For the text-containing cell, return its midpoint in [X, Y] coordinate format. 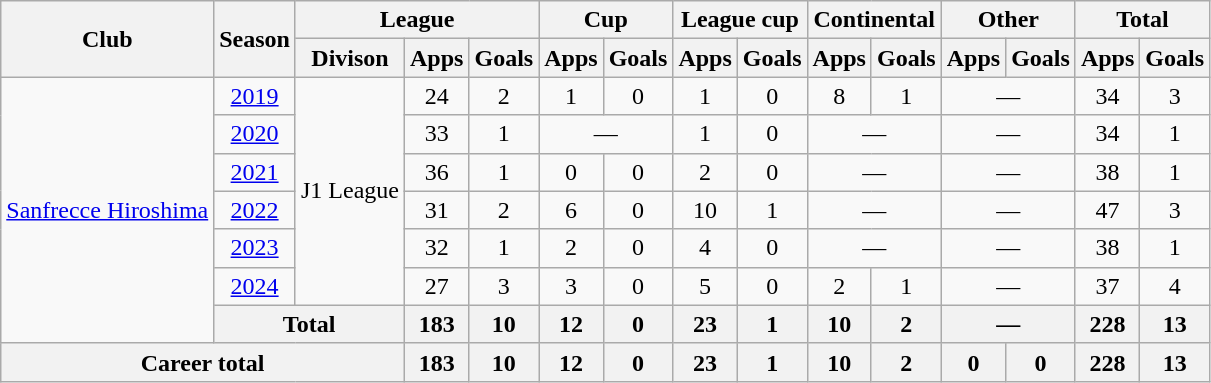
24 [437, 96]
5 [705, 286]
J1 League [350, 191]
Club [108, 39]
47 [1107, 210]
Career total [203, 362]
Sanfrecce Hiroshima [108, 210]
6 [571, 210]
Season [255, 39]
31 [437, 210]
2023 [255, 248]
League cup [740, 20]
2020 [255, 134]
37 [1107, 286]
Divison [350, 58]
2021 [255, 172]
33 [437, 134]
Continental [874, 20]
League [416, 20]
36 [437, 172]
8 [839, 96]
Cup [606, 20]
2022 [255, 210]
2019 [255, 96]
Other [1008, 20]
2024 [255, 286]
27 [437, 286]
32 [437, 248]
